Determine the (X, Y) coordinate at the center of the cell enclosing the given text.  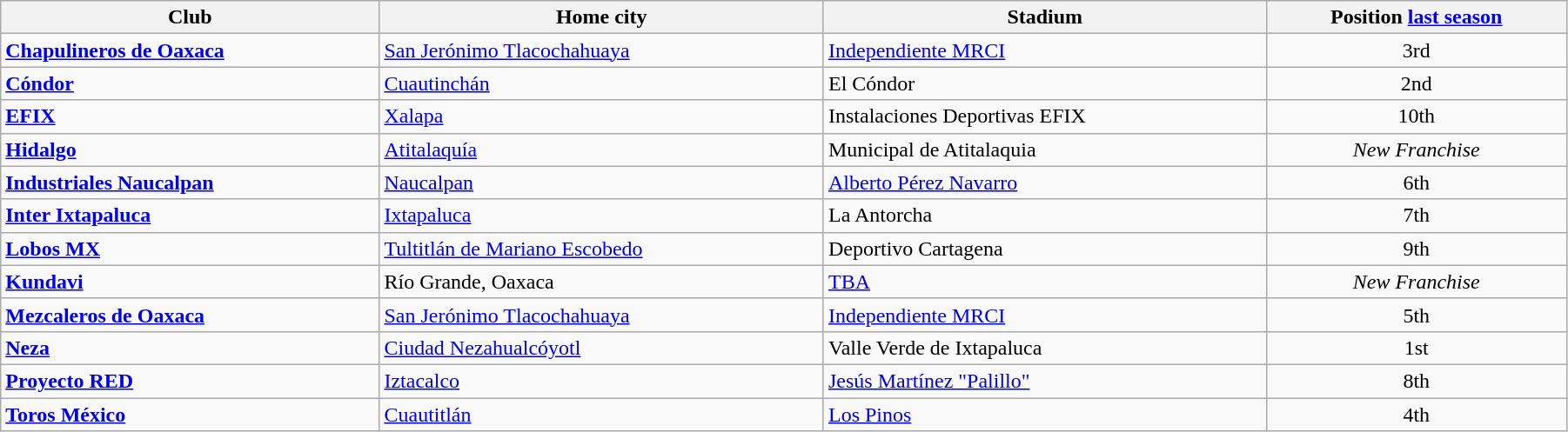
Industriales Naucalpan (190, 183)
Municipal de Atitalaquia (1044, 150)
1st (1417, 348)
Ciudad Nezahualcóyotl (602, 348)
El Cóndor (1044, 83)
Chapulineros de Oaxaca (190, 50)
Lobos MX (190, 249)
Toros México (190, 415)
Mezcaleros de Oaxaca (190, 315)
Iztacalco (602, 381)
Home city (602, 17)
Río Grande, Oaxaca (602, 282)
Naucalpan (602, 183)
Deportivo Cartagena (1044, 249)
Club (190, 17)
Neza (190, 348)
EFIX (190, 116)
Tultitlán de Mariano Escobedo (602, 249)
Cuautinchán (602, 83)
Hidalgo (190, 150)
Position last season (1417, 17)
Ixtapaluca (602, 216)
10th (1417, 116)
La Antorcha (1044, 216)
Jesús Martínez "Palillo" (1044, 381)
Proyecto RED (190, 381)
Cuautitlán (602, 415)
Valle Verde de Ixtapaluca (1044, 348)
5th (1417, 315)
Instalaciones Deportivas EFIX (1044, 116)
Inter Ixtapaluca (190, 216)
7th (1417, 216)
Xalapa (602, 116)
Alberto Pérez Navarro (1044, 183)
Los Pinos (1044, 415)
Stadium (1044, 17)
9th (1417, 249)
8th (1417, 381)
6th (1417, 183)
Kundavi (190, 282)
TBA (1044, 282)
Cóndor (190, 83)
4th (1417, 415)
3rd (1417, 50)
2nd (1417, 83)
Atitalaquía (602, 150)
